Find where the given text appears and provide that cell's center as (X, Y) coordinate. 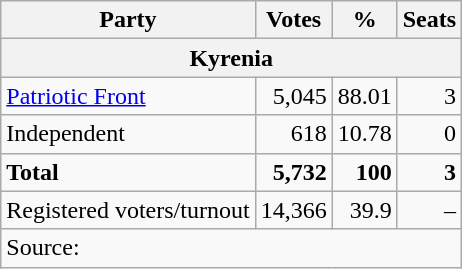
Patriotic Front (128, 96)
% (364, 20)
0 (429, 134)
Total (128, 172)
88.01 (364, 96)
Kyrenia (232, 58)
Votes (294, 20)
Registered voters/turnout (128, 210)
Party (128, 20)
618 (294, 134)
– (429, 210)
Source: (232, 248)
Independent (128, 134)
39.9 (364, 210)
5,732 (294, 172)
14,366 (294, 210)
10.78 (364, 134)
5,045 (294, 96)
100 (364, 172)
Seats (429, 20)
